Pinpoint the cell where the given text exists, returning its [X, Y] midpoint coordinate. 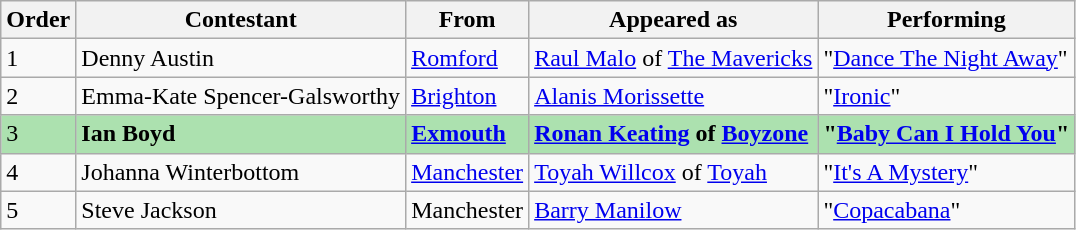
Emma-Kate Spencer-Galsworthy [241, 96]
Exmouth [468, 134]
Ronan Keating of Boyzone [674, 134]
"Dance The Night Away" [946, 58]
Contestant [241, 20]
3 [38, 134]
Brighton [468, 96]
Johanna Winterbottom [241, 172]
"Baby Can I Hold You" [946, 134]
Denny Austin [241, 58]
Ian Boyd [241, 134]
Performing [946, 20]
Steve Jackson [241, 210]
Alanis Morissette [674, 96]
Toyah Willcox of Toyah [674, 172]
Romford [468, 58]
Raul Malo of The Mavericks [674, 58]
1 [38, 58]
"Copacabana" [946, 210]
"It's A Mystery" [946, 172]
Order [38, 20]
2 [38, 96]
4 [38, 172]
5 [38, 210]
Appeared as [674, 20]
"Ironic" [946, 96]
From [468, 20]
Barry Manilow [674, 210]
